Find where the given text appears and provide that cell's center as (X, Y) coordinate. 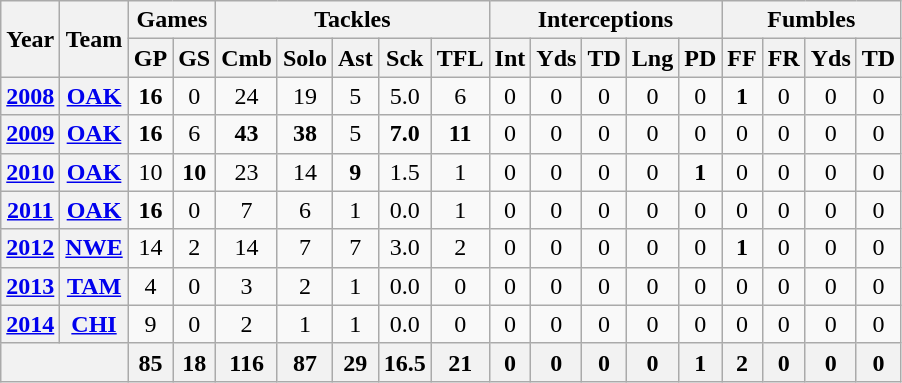
29 (356, 362)
7.0 (404, 134)
GP (150, 58)
PD (700, 58)
43 (247, 134)
2008 (30, 96)
1.5 (404, 172)
87 (304, 362)
Interceptions (606, 20)
85 (150, 362)
2014 (30, 324)
21 (460, 362)
4 (150, 286)
38 (304, 134)
2010 (30, 172)
11 (460, 134)
FR (784, 58)
Int (510, 58)
Fumbles (812, 20)
3.0 (404, 248)
TAM (94, 286)
2013 (30, 286)
19 (304, 96)
2009 (30, 134)
TFL (460, 58)
116 (247, 362)
Ast (356, 58)
18 (194, 362)
NWE (94, 248)
5.0 (404, 96)
16.5 (404, 362)
Year (30, 39)
Team (94, 39)
3 (247, 286)
FF (742, 58)
2011 (30, 210)
Cmb (247, 58)
Lng (652, 58)
2012 (30, 248)
Sck (404, 58)
Games (172, 20)
23 (247, 172)
CHI (94, 324)
24 (247, 96)
Tackles (352, 20)
GS (194, 58)
Solo (304, 58)
